Return the (X, Y) coordinate for the center point of the cell that contains the specified text.  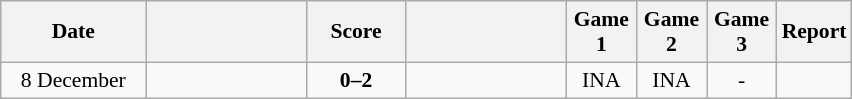
Game 3 (741, 32)
8 December (74, 80)
Game 1 (601, 32)
Score (356, 32)
Game 2 (671, 32)
- (741, 80)
Report (814, 32)
0–2 (356, 80)
Date (74, 32)
